Extract the [x, y] coordinate from the center of the cell holding the provided text.  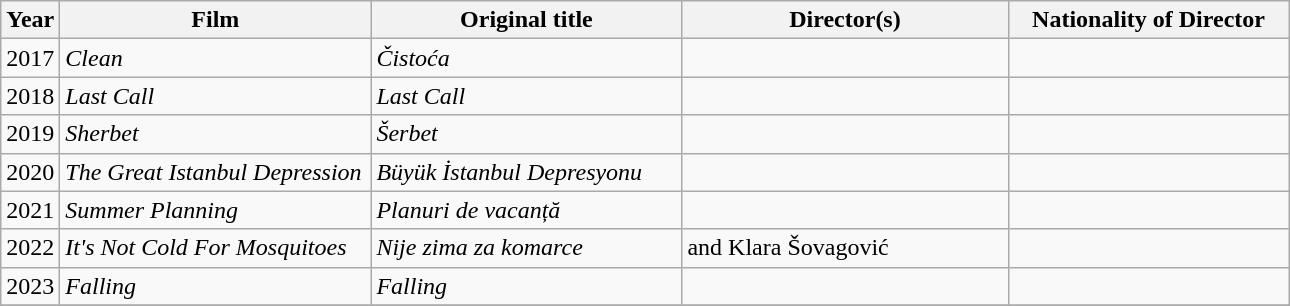
Summer Planning [216, 210]
2017 [30, 58]
and Klara Šovagović [845, 248]
Film [216, 20]
The Great Istanbul Depression [216, 172]
It's Not Cold For Mosquitoes [216, 248]
2023 [30, 286]
Planuri de vacanță [526, 210]
Director(s) [845, 20]
Year [30, 20]
2021 [30, 210]
2018 [30, 96]
Nationality of Director [1148, 20]
Sherbet [216, 134]
2019 [30, 134]
2022 [30, 248]
Šerbet [526, 134]
Nije zima za komarce [526, 248]
Clean [216, 58]
Büyük İstanbul Depresyonu [526, 172]
2020 [30, 172]
Original title [526, 20]
Čistoća [526, 58]
